Locate the cell with the specified text and output its [X, Y] center coordinate. 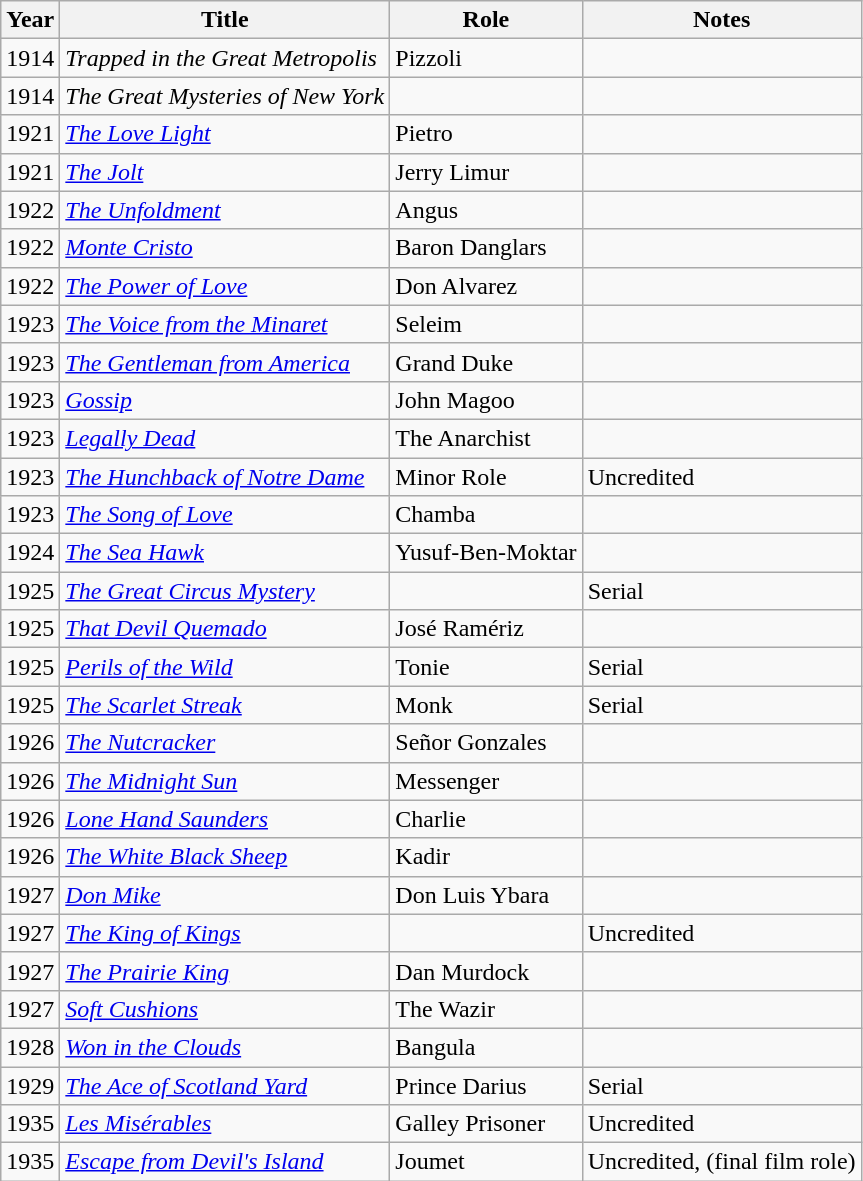
Notes [722, 20]
Soft Cushions [225, 1009]
Uncredited, (final film role) [722, 1162]
Baron Danglars [486, 248]
That Devil Quemado [225, 629]
The Prairie King [225, 971]
Grand Duke [486, 362]
Pietro [486, 134]
Dan Murdock [486, 971]
Trapped in the Great Metropolis [225, 58]
1924 [30, 553]
The Scarlet Streak [225, 705]
Messenger [486, 781]
Monte Cristo [225, 248]
The Sea Hawk [225, 553]
Les Misérables [225, 1124]
Year [30, 20]
Yusuf-Ben-Moktar [486, 553]
Monk [486, 705]
Role [486, 20]
Joumet [486, 1162]
The Great Mysteries of New York [225, 96]
Title [225, 20]
Lone Hand Saunders [225, 819]
The Wazir [486, 1009]
Bangula [486, 1047]
John Magoo [486, 400]
1928 [30, 1047]
1929 [30, 1085]
Won in the Clouds [225, 1047]
Pizzoli [486, 58]
Charlie [486, 819]
The Power of Love [225, 286]
Chamba [486, 515]
Don Luis Ybara [486, 895]
The Unfoldment [225, 210]
Kadir [486, 857]
The Hunchback of Notre Dame [225, 477]
Prince Darius [486, 1085]
Galley Prisoner [486, 1124]
The Great Circus Mystery [225, 591]
The Song of Love [225, 515]
The Jolt [225, 172]
Escape from Devil's Island [225, 1162]
Seleim [486, 324]
The Anarchist [486, 438]
The Nutcracker [225, 743]
The King of Kings [225, 933]
Tonie [486, 667]
The Love Light [225, 134]
José Ramériz [486, 629]
Don Alvarez [486, 286]
The Ace of Scotland Yard [225, 1085]
Perils of the Wild [225, 667]
Don Mike [225, 895]
The White Black Sheep [225, 857]
The Voice from the Minaret [225, 324]
Jerry Limur [486, 172]
The Gentleman from America [225, 362]
The Midnight Sun [225, 781]
Señor Gonzales [486, 743]
Legally Dead [225, 438]
Minor Role [486, 477]
Gossip [225, 400]
Angus [486, 210]
